Return [X, Y] of the center of cell containing provided text 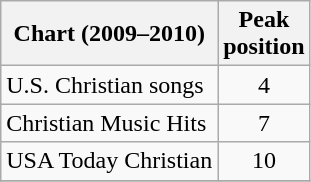
Chart (2009–2010) [110, 34]
Christian Music Hits [110, 123]
USA Today Christian [110, 161]
10 [264, 161]
U.S. Christian songs [110, 85]
4 [264, 85]
7 [264, 123]
Peakposition [264, 34]
